From the cell containing the given text, extract its center point as (x, y) coordinate. 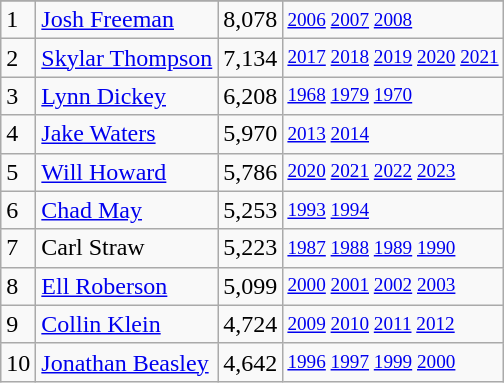
Will Howard (127, 172)
6 (18, 210)
2020 2021 2022 2023 (393, 172)
7,134 (250, 58)
2017 2018 2019 2020 2021 (393, 58)
2013 2014 (393, 134)
Chad May (127, 210)
Skylar Thompson (127, 58)
3 (18, 96)
Jonathan Beasley (127, 362)
Lynn Dickey (127, 96)
6,208 (250, 96)
Carl Straw (127, 248)
1987 1988 1989 1990 (393, 248)
5,970 (250, 134)
1 (18, 20)
2006 2007 2008 (393, 20)
5,099 (250, 286)
5,786 (250, 172)
9 (18, 324)
5,253 (250, 210)
1968 1979 1970 (393, 96)
2009 2010 2011 2012 (393, 324)
8 (18, 286)
7 (18, 248)
2 (18, 58)
5 (18, 172)
1996 1997 1999 2000 (393, 362)
4 (18, 134)
Josh Freeman (127, 20)
Ell Roberson (127, 286)
Collin Klein (127, 324)
1993 1994 (393, 210)
2000 2001 2002 2003 (393, 286)
8,078 (250, 20)
4,724 (250, 324)
5,223 (250, 248)
Jake Waters (127, 134)
4,642 (250, 362)
10 (18, 362)
